For the text-containing cell, return its midpoint in (X, Y) coordinate format. 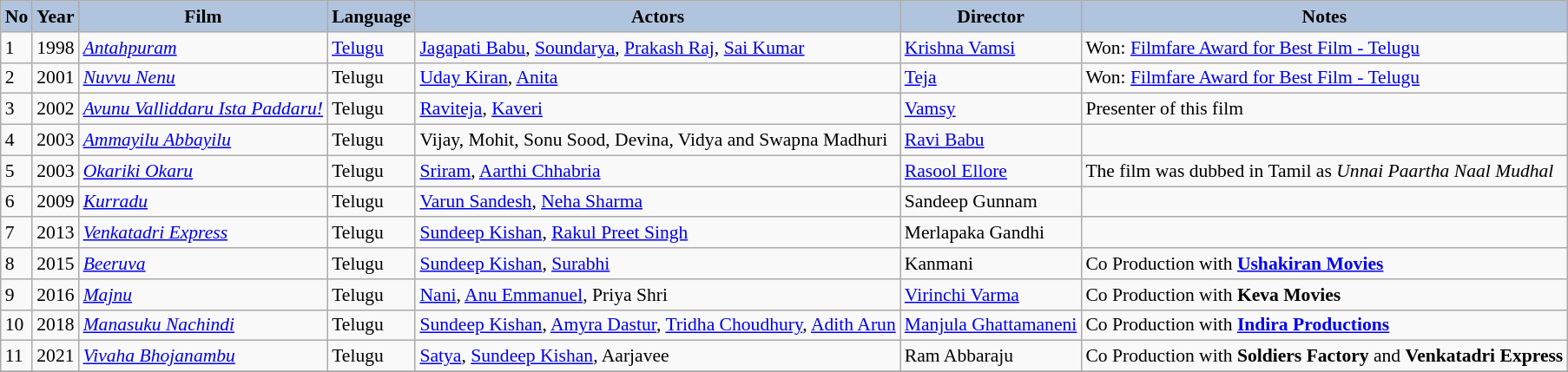
Ravi Babu (992, 140)
Beeruva (203, 264)
Krishna Vamsi (992, 48)
Sundeep Kishan, Rakul Preet Singh (657, 233)
2016 (56, 295)
Merlapaka Gandhi (992, 233)
1 (17, 48)
Antahpuram (203, 48)
Kurradu (203, 202)
3 (17, 109)
Co Production with Keva Movies (1324, 295)
No (17, 16)
Majnu (203, 295)
Sundeep Kishan, Surabhi (657, 264)
2018 (56, 325)
Sriram, Aarthi Chhabria (657, 171)
Director (992, 16)
Vamsy (992, 109)
Vivaha Bhojanambu (203, 356)
Ammayilu Abbayilu (203, 140)
Uday Kiran, Anita (657, 78)
5 (17, 171)
2 (17, 78)
Manasuku Nachindi (203, 325)
7 (17, 233)
1998 (56, 48)
Vijay, Mohit, Sonu Sood, Devina, Vidya and Swapna Madhuri (657, 140)
Year (56, 16)
2021 (56, 356)
Varun Sandesh, Neha Sharma (657, 202)
2002 (56, 109)
2013 (56, 233)
Presenter of this film (1324, 109)
Virinchi Varma (992, 295)
Language (372, 16)
8 (17, 264)
2015 (56, 264)
Ram Abbaraju (992, 356)
Sandeep Gunnam (992, 202)
6 (17, 202)
2009 (56, 202)
Venkatadri Express (203, 233)
Jagapati Babu, Soundarya, Prakash Raj, Sai Kumar (657, 48)
Co Production with Ushakiran Movies (1324, 264)
2001 (56, 78)
The film was dubbed in Tamil as Unnai Paartha Naal Mudhal (1324, 171)
9 (17, 295)
11 (17, 356)
4 (17, 140)
Film (203, 16)
Teja (992, 78)
Notes (1324, 16)
Satya, Sundeep Kishan, Aarjavee (657, 356)
Sundeep Kishan, Amyra Dastur, Tridha Choudhury, Adith Arun (657, 325)
Kanmani (992, 264)
10 (17, 325)
Nuvvu Nenu (203, 78)
Rasool Ellore (992, 171)
Co Production with Soldiers Factory and Venkatadri Express (1324, 356)
Co Production with Indira Productions (1324, 325)
Nani, Anu Emmanuel, Priya Shri (657, 295)
Manjula Ghattamaneni (992, 325)
Okariki Okaru (203, 171)
Actors (657, 16)
Avunu Valliddaru Ista Paddaru! (203, 109)
Raviteja, Kaveri (657, 109)
